Provide the (X, Y) coordinate of the cell's center where the given text is located.  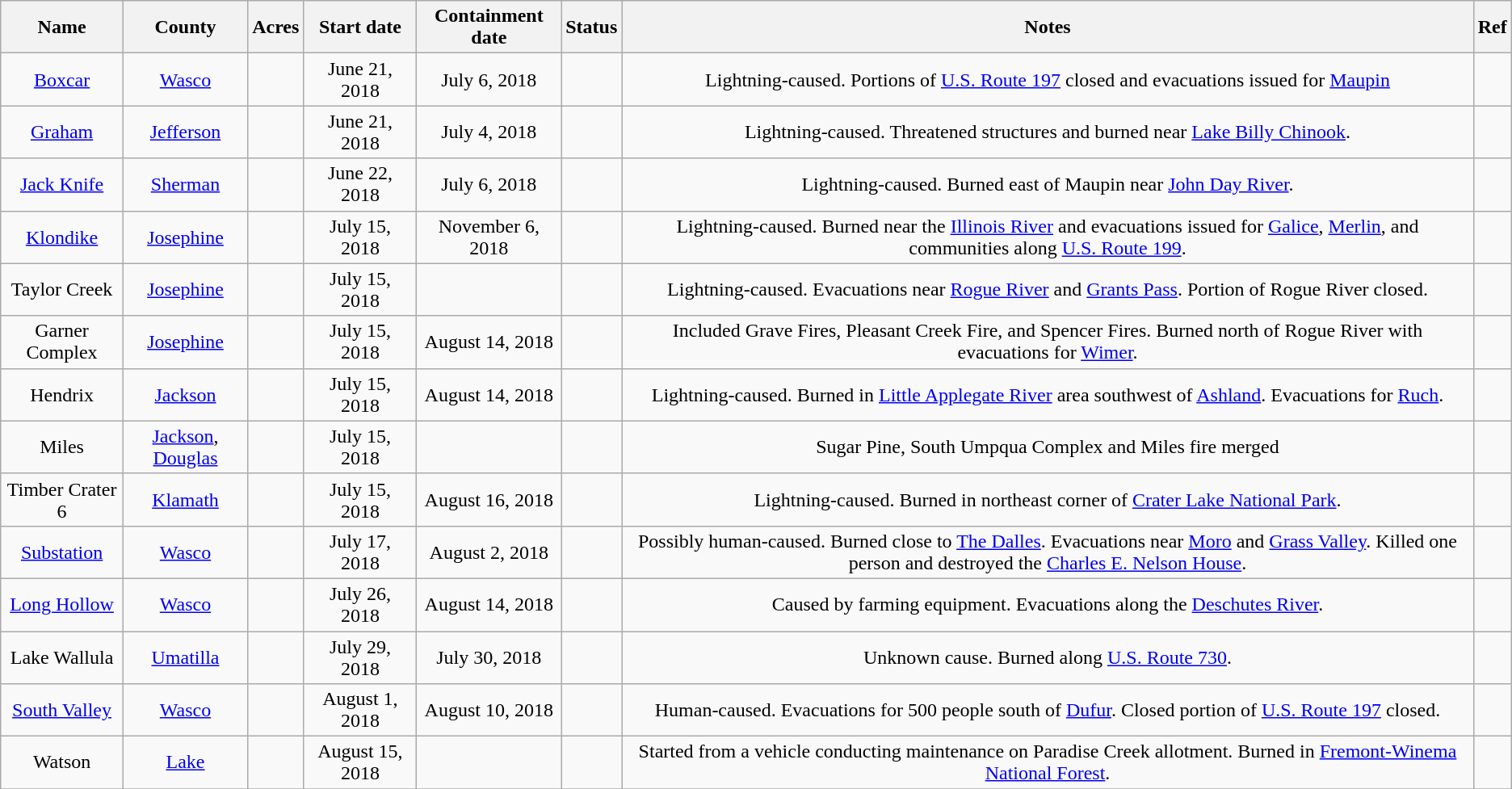
Timber Crater 6 (62, 499)
Graham (62, 132)
Jack Knife (62, 184)
Long Hollow (62, 604)
August 10, 2018 (489, 711)
Lightning-caused. Burned east of Maupin near John Day River. (1048, 184)
Lake Wallula (62, 657)
Caused by farming equipment. Evacuations along the Deschutes River. (1048, 604)
August 2, 2018 (489, 552)
November 6, 2018 (489, 237)
Jefferson (185, 132)
August 16, 2018 (489, 499)
Substation (62, 552)
Jackson, Douglas (185, 447)
Lake (185, 762)
Included Grave Fires, Pleasant Creek Fire, and Spencer Fires. Burned north of Rogue River with evacuations for Wimer. (1048, 342)
Lightning-caused. Burned near the Illinois River and evacuations issued for Galice, Merlin, and communities along U.S. Route 199. (1048, 237)
Started from a vehicle conducting maintenance on Paradise Creek allotment. Burned in Fremont-Winema National Forest. (1048, 762)
Name (62, 27)
Lightning-caused. Evacuations near Rogue River and Grants Pass. Portion of Rogue River closed. (1048, 289)
Sugar Pine, South Umpqua Complex and Miles fire merged (1048, 447)
Klondike (62, 237)
South Valley (62, 711)
Hendrix (62, 394)
Containment date (489, 27)
Watson (62, 762)
Status (591, 27)
Garner Complex (62, 342)
County (185, 27)
July 17, 2018 (360, 552)
Miles (62, 447)
Ref (1493, 27)
Lightning-caused. Burned in Little Applegate River area southwest of Ashland. Evacuations for Ruch. (1048, 394)
July 4, 2018 (489, 132)
June 22, 2018 (360, 184)
July 26, 2018 (360, 604)
Umatilla (185, 657)
Notes (1048, 27)
Klamath (185, 499)
August 15, 2018 (360, 762)
Jackson (185, 394)
July 29, 2018 (360, 657)
August 1, 2018 (360, 711)
Lightning-caused. Burned in northeast corner of Crater Lake National Park. (1048, 499)
Lightning-caused. Portions of U.S. Route 197 closed and evacuations issued for Maupin (1048, 79)
Sherman (185, 184)
Start date (360, 27)
July 30, 2018 (489, 657)
Lightning-caused. Threatened structures and burned near Lake Billy Chinook. (1048, 132)
Unknown cause. Burned along U.S. Route 730. (1048, 657)
Taylor Creek (62, 289)
Human-caused. Evacuations for 500 people south of Dufur. Closed portion of U.S. Route 197 closed. (1048, 711)
Acres (276, 27)
Boxcar (62, 79)
